Pinpoint the cell where the given text exists, returning its (X, Y) midpoint coordinate. 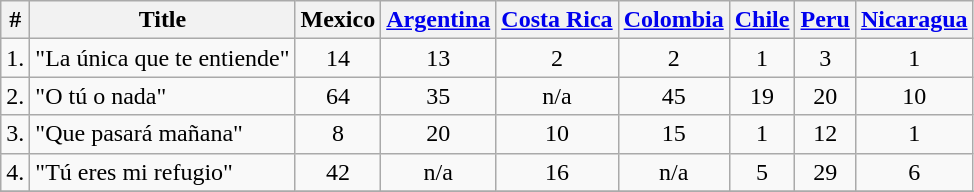
Colombia (674, 20)
13 (438, 58)
"Tú eres mi refugio" (162, 172)
# (16, 20)
15 (674, 134)
64 (338, 96)
35 (438, 96)
"Que pasará mañana" (162, 134)
14 (338, 58)
12 (825, 134)
6 (914, 172)
"La única que te entiende" (162, 58)
Chile (762, 20)
29 (825, 172)
Argentina (438, 20)
3 (825, 58)
16 (557, 172)
Nicaragua (914, 20)
1. (16, 58)
Mexico (338, 20)
45 (674, 96)
"O tú o nada" (162, 96)
4. (16, 172)
3. (16, 134)
Peru (825, 20)
8 (338, 134)
Title (162, 20)
5 (762, 172)
42 (338, 172)
2. (16, 96)
19 (762, 96)
Costa Rica (557, 20)
